Output the [x, y] coordinate of the center of the cell containing the given text.  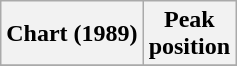
Chart (1989) [72, 34]
Peakposition [189, 34]
